Provide the [X, Y] coordinate of the cell's center where the given text is located.  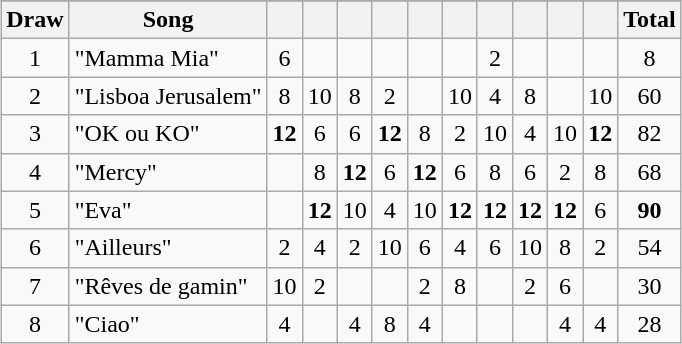
"Mercy" [168, 172]
Total [650, 20]
"Mamma Mia" [168, 58]
30 [650, 286]
"Rêves de gamin" [168, 286]
"Eva" [168, 210]
90 [650, 210]
"OK ou KO" [168, 134]
"Ailleurs" [168, 248]
"Ciao" [168, 324]
7 [35, 286]
28 [650, 324]
82 [650, 134]
Song [168, 20]
"Lisboa Jerusalem" [168, 96]
68 [650, 172]
60 [650, 96]
1 [35, 58]
Draw [35, 20]
3 [35, 134]
54 [650, 248]
5 [35, 210]
